Output the [X, Y] coordinate of the center of the cell containing the given text.  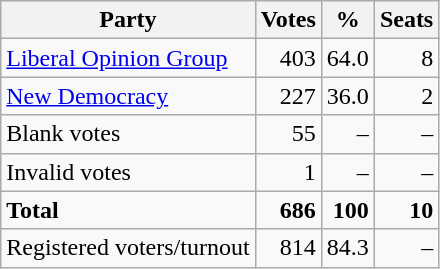
64.0 [348, 58]
Liberal Opinion Group [128, 58]
686 [288, 210]
Seats [406, 20]
2 [406, 96]
8 [406, 58]
403 [288, 58]
10 [406, 210]
% [348, 20]
Party [128, 20]
814 [288, 248]
227 [288, 96]
55 [288, 134]
Invalid votes [128, 172]
New Democracy [128, 96]
84.3 [348, 248]
100 [348, 210]
Total [128, 210]
Votes [288, 20]
Blank votes [128, 134]
Registered voters/turnout [128, 248]
36.0 [348, 96]
1 [288, 172]
